Return the (x, y) coordinate for the center point of the cell that contains the specified text.  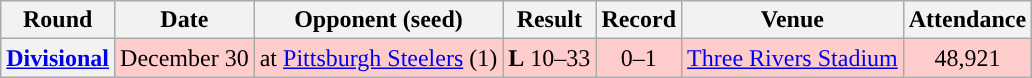
Record (639, 20)
Opponent (seed) (378, 20)
Result (550, 20)
at Pittsburgh Steelers (1) (378, 58)
Venue (793, 20)
Date (185, 20)
48,921 (967, 58)
Divisional (58, 58)
Three Rivers Stadium (793, 58)
December 30 (185, 58)
0–1 (639, 58)
L 10–33 (550, 58)
Attendance (967, 20)
Round (58, 20)
